From the cell containing the given text, extract its center point as (x, y) coordinate. 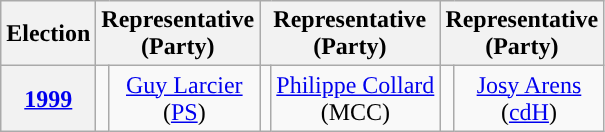
Election (48, 34)
Guy Larcier(PS) (184, 98)
Philippe Collard(MCC) (356, 98)
1999 (48, 98)
Josy Arens(cdH) (529, 98)
